Return the (x, y) coordinate for the center point of the cell that contains the specified text.  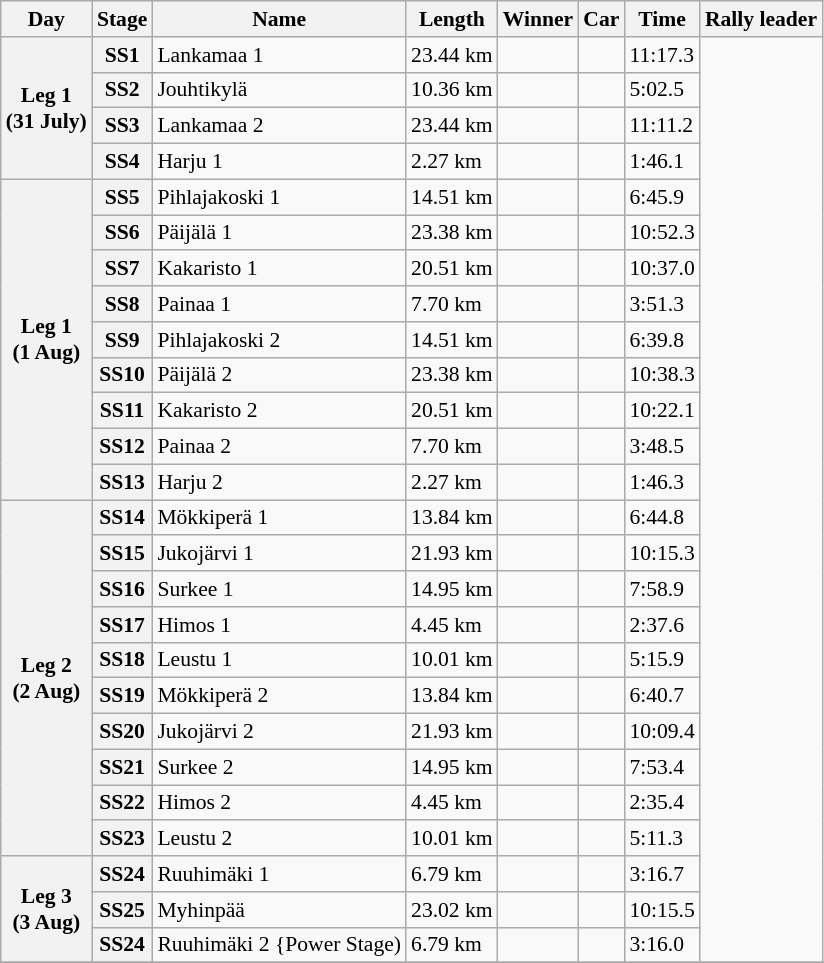
Mökkiperä 1 (279, 518)
Day (46, 19)
SS16 (122, 589)
SS11 (122, 411)
SS8 (122, 304)
7:58.9 (662, 589)
10:52.3 (662, 233)
SS17 (122, 625)
5:15.9 (662, 660)
Harju 2 (279, 482)
SS19 (122, 696)
SS10 (122, 375)
1:46.3 (662, 482)
Rally leader (761, 19)
6:45.9 (662, 197)
SS2 (122, 90)
SS15 (122, 554)
Leg 2(2 Aug) (46, 678)
Leg 3(3 Aug) (46, 910)
11:17.3 (662, 55)
Mökkiperä 2 (279, 696)
2:37.6 (662, 625)
SS3 (122, 126)
SS14 (122, 518)
SS7 (122, 269)
SS12 (122, 447)
SS18 (122, 660)
3:48.5 (662, 447)
Himos 1 (279, 625)
3:16.0 (662, 945)
Jukojärvi 1 (279, 554)
Leustu 2 (279, 839)
Painaa 2 (279, 447)
Jukojärvi 2 (279, 732)
SS13 (122, 482)
Jouhtikylä (279, 90)
Kakaristo 2 (279, 411)
Ruuhimäki 2 {Power Stage) (279, 945)
Päijälä 2 (279, 375)
SS22 (122, 803)
10.36 km (452, 90)
10:37.0 (662, 269)
Leustu 1 (279, 660)
Surkee 1 (279, 589)
Pihlajakoski 1 (279, 197)
SS23 (122, 839)
6:39.8 (662, 340)
3:16.7 (662, 874)
2:35.4 (662, 803)
Kakaristo 1 (279, 269)
Name (279, 19)
Myhinpää (279, 910)
7:53.4 (662, 767)
Painaa 1 (279, 304)
SS5 (122, 197)
10:15.3 (662, 554)
SS21 (122, 767)
Lankamaa 2 (279, 126)
23.02 km (452, 910)
Pihlajakoski 2 (279, 340)
Leg 1(1 Aug) (46, 340)
5:11.3 (662, 839)
6:44.8 (662, 518)
SS6 (122, 233)
Harju 1 (279, 162)
Length (452, 19)
Stage (122, 19)
10:38.3 (662, 375)
10:22.1 (662, 411)
Car (601, 19)
Ruuhimäki 1 (279, 874)
Winner (538, 19)
11:11.2 (662, 126)
SS1 (122, 55)
6:40.7 (662, 696)
1:46.1 (662, 162)
SS20 (122, 732)
SS25 (122, 910)
5:02.5 (662, 90)
Surkee 2 (279, 767)
SS4 (122, 162)
Himos 2 (279, 803)
Leg 1(31 July) (46, 108)
Time (662, 19)
10:09.4 (662, 732)
3:51.3 (662, 304)
SS9 (122, 340)
10:15.5 (662, 910)
Päijälä 1 (279, 233)
Lankamaa 1 (279, 55)
